Determine the (x, y) coordinate at the center of the cell enclosing the given text.  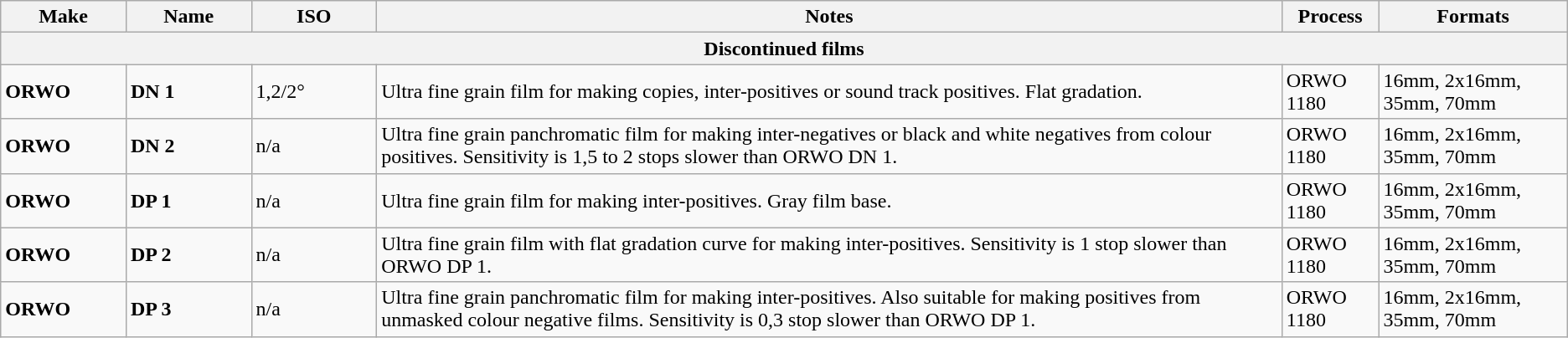
DP 2 (188, 254)
DP 1 (188, 201)
ISO (314, 17)
Discontinued films (784, 49)
DN 2 (188, 146)
Ultra fine grain film for making inter-positives. Gray film base. (829, 201)
DN 1 (188, 92)
Ultra fine grain film with flat gradation curve for making inter-positives. Sensitivity is 1 stop slower than ORWO DP 1. (829, 254)
Process (1330, 17)
Notes (829, 17)
Formats (1473, 17)
1,2/2° (314, 92)
DP 3 (188, 310)
Name (188, 17)
Ultra fine grain film for making copies, inter-positives or sound track positives. Flat gradation. (829, 92)
Make (64, 17)
